Search for the cell housing the specified text and yield its (x, y) center coordinate. 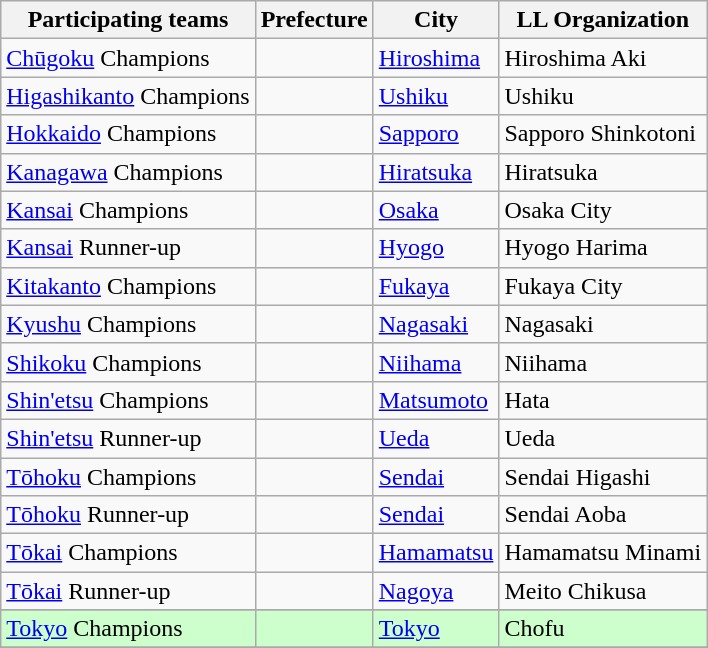
Tōkai Runner-up (128, 591)
Hamamatsu Minami (603, 553)
Kansai Runner-up (128, 248)
Participating teams (128, 20)
Hokkaido Champions (128, 134)
Hiroshima (436, 58)
Hyogo Harima (603, 248)
Shikoku Champions (128, 362)
Hata (603, 400)
Hiroshima Aki (603, 58)
Kyushu Champions (128, 324)
Tokyo Champions (128, 629)
Fukaya City (603, 286)
Sendai Higashi (603, 477)
Chūgoku Champions (128, 58)
Meito Chikusa (603, 591)
Tōkai Champions (128, 553)
Sapporo (436, 134)
Hyogo (436, 248)
Higashikanto Champions (128, 96)
Shin'etsu Runner-up (128, 438)
Tōhoku Champions (128, 477)
Hamamatsu (436, 553)
Sapporo Shinkotoni (603, 134)
Kansai Champions (128, 210)
Sendai Aoba (603, 515)
Nagoya (436, 591)
LL Organization (603, 20)
Shin'etsu Champions (128, 400)
Osaka City (603, 210)
Tokyo (436, 629)
Kanagawa Champions (128, 172)
City (436, 20)
Fukaya (436, 286)
Matsumoto (436, 400)
Chofu (603, 629)
Osaka (436, 210)
Kitakanto Champions (128, 286)
Prefecture (314, 20)
Tōhoku Runner-up (128, 515)
